Extract the (X, Y) coordinate from the center of the cell holding the provided text.  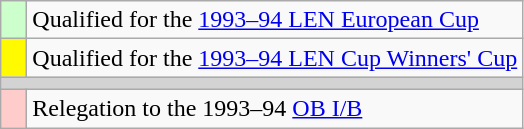
Qualified for the 1993–94 LEN Cup Winners' Cup (275, 58)
Relegation to the 1993–94 OB I/B (275, 108)
Qualified for the 1993–94 LEN European Cup (275, 20)
